From the cell containing the given text, extract its center point as (X, Y) coordinate. 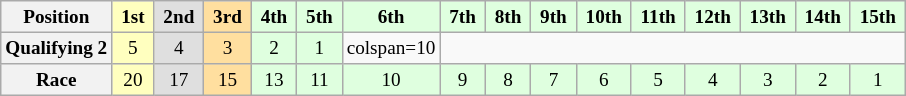
colspan=10 (391, 48)
7 (554, 80)
20 (133, 80)
11 (320, 80)
8 (508, 80)
4th (274, 17)
5th (320, 17)
Race (56, 80)
13th (768, 17)
Position (56, 17)
Qualifying 2 (56, 48)
15th (878, 17)
10 (391, 80)
15 (228, 80)
1st (133, 17)
6 (604, 80)
12th (712, 17)
8th (508, 17)
9th (554, 17)
11th (658, 17)
9 (462, 80)
10th (604, 17)
17 (179, 80)
3rd (228, 17)
7th (462, 17)
13 (274, 80)
2nd (179, 17)
14th (822, 17)
6th (391, 17)
